From the cell containing the given text, extract its center point as [x, y] coordinate. 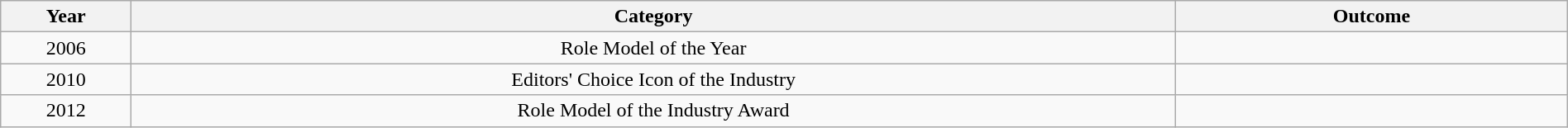
2012 [66, 111]
2010 [66, 79]
Editors' Choice Icon of the Industry [653, 79]
Outcome [1372, 17]
Role Model of the Year [653, 48]
Year [66, 17]
2006 [66, 48]
Category [653, 17]
Role Model of the Industry Award [653, 111]
